Identify which cell holds the provided text, then report its [x, y] central coordinate. 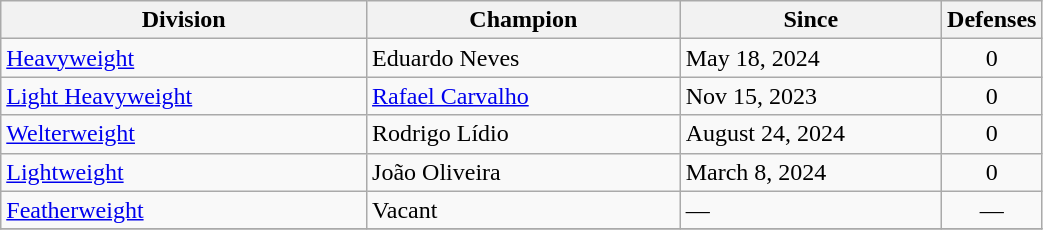
Rafael Carvalho [524, 96]
Eduardo Neves [524, 58]
Lightweight [184, 172]
Division [184, 20]
Heavyweight [184, 58]
August 24, 2024 [810, 134]
March 8, 2024 [810, 172]
Rodrigo Lídio [524, 134]
Champion [524, 20]
João Oliveira [524, 172]
Since [810, 20]
Light Heavyweight [184, 96]
Defenses [992, 20]
Featherweight [184, 210]
Welterweight [184, 134]
Vacant [524, 210]
May 18, 2024 [810, 58]
Nov 15, 2023 [810, 96]
